Determine the (X, Y) coordinate at the center of the cell enclosing the given text.  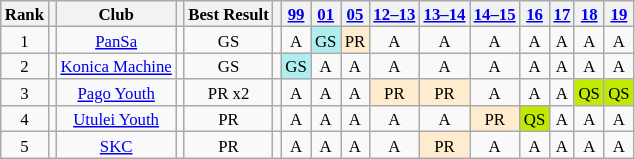
PanSa (116, 40)
16 (535, 14)
01 (326, 14)
2 (24, 66)
99 (296, 14)
05 (356, 14)
3 (24, 93)
PR x2 (228, 93)
SKC (116, 145)
Rank (24, 14)
Club (116, 14)
4 (24, 119)
18 (589, 14)
19 (619, 14)
14–15 (495, 14)
12–13 (394, 14)
Pago Youth (116, 93)
Konica Machine (116, 66)
Best Result (228, 14)
Utulei Youth (116, 119)
5 (24, 145)
1 (24, 40)
13–14 (444, 14)
17 (562, 14)
